Search for the cell housing the specified text and yield its (x, y) center coordinate. 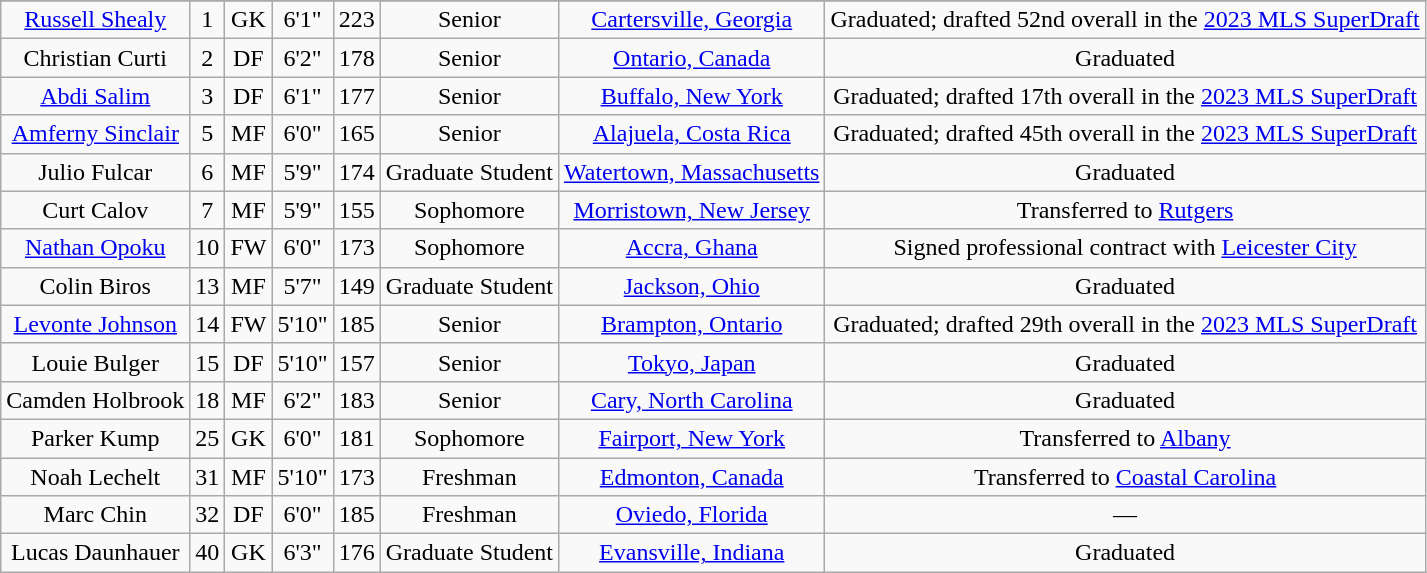
Amferny Sinclair (96, 134)
15 (208, 362)
Parker Kump (96, 438)
Abdi Salim (96, 96)
40 (208, 553)
1 (208, 20)
Julio Fulcar (96, 172)
Accra, Ghana (692, 248)
155 (356, 210)
Lucas Daunhauer (96, 553)
2 (208, 58)
3 (208, 96)
Oviedo, Florida (692, 515)
Jackson, Ohio (692, 286)
Nathan Opoku (96, 248)
183 (356, 400)
Graduated; drafted 29th overall in the 2023 MLS SuperDraft (1125, 324)
Buffalo, New York (692, 96)
6 (208, 172)
Cartersville, Georgia (692, 20)
Russell Shealy (96, 20)
Noah Lechelt (96, 477)
Louie Bulger (96, 362)
32 (208, 515)
Camden Holbrook (96, 400)
149 (356, 286)
Graduated; drafted 17th overall in the 2023 MLS SuperDraft (1125, 96)
18 (208, 400)
7 (208, 210)
157 (356, 362)
5'7" (302, 286)
Ontario, Canada (692, 58)
Signed professional contract with Leicester City (1125, 248)
181 (356, 438)
178 (356, 58)
Curt Calov (96, 210)
Transferred to Coastal Carolina (1125, 477)
Cary, North Carolina (692, 400)
6'3" (302, 553)
10 (208, 248)
176 (356, 553)
Graduated; drafted 45th overall in the 2023 MLS SuperDraft (1125, 134)
13 (208, 286)
25 (208, 438)
Transferred to Rutgers (1125, 210)
Evansville, Indiana (692, 553)
Tokyo, Japan (692, 362)
Watertown, Massachusetts (692, 172)
— (1125, 515)
Levonte Johnson (96, 324)
Fairport, New York (692, 438)
5 (208, 134)
Morristown, New Jersey (692, 210)
31 (208, 477)
223 (356, 20)
Alajuela, Costa Rica (692, 134)
Edmonton, Canada (692, 477)
Transferred to Albany (1125, 438)
14 (208, 324)
Brampton, Ontario (692, 324)
177 (356, 96)
Marc Chin (96, 515)
Colin Biros (96, 286)
165 (356, 134)
Christian Curti (96, 58)
Graduated; drafted 52nd overall in the 2023 MLS SuperDraft (1125, 20)
174 (356, 172)
